Determine the (x, y) coordinate at the center of the cell enclosing the given text.  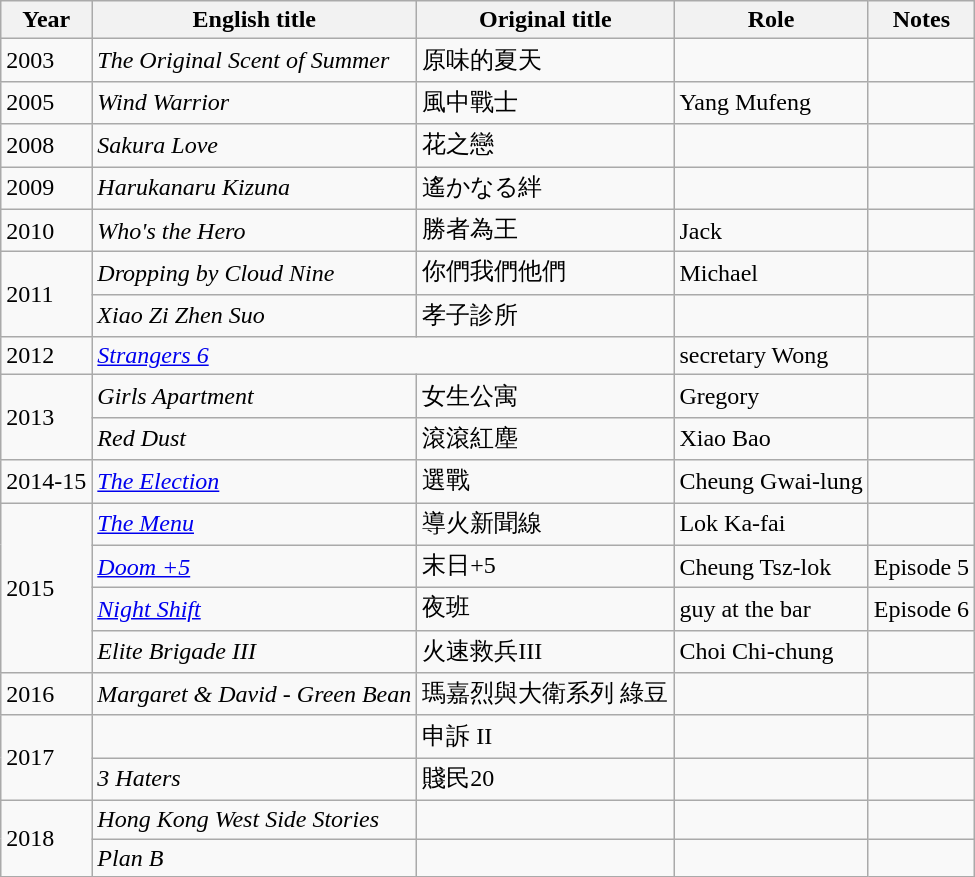
Cheung Gwai-lung (771, 482)
The Original Scent of Summer (254, 60)
3 Haters (254, 780)
2005 (46, 102)
Year (46, 20)
secretary Wong (771, 356)
Girls Apartment (254, 396)
The Election (254, 482)
Margaret & David - Green Bean (254, 694)
申訴 II (546, 736)
2016 (46, 694)
風中戰士 (546, 102)
2009 (46, 188)
滾滾紅塵 (546, 438)
Strangers 6 (383, 356)
末日+5 (546, 566)
Plan B (254, 857)
勝者為王 (546, 230)
Gregory (771, 396)
guy at the bar (771, 610)
Lok Ka-fai (771, 524)
2003 (46, 60)
Jack (771, 230)
Michael (771, 274)
2014-15 (46, 482)
Harukanaru Kizuna (254, 188)
2012 (46, 356)
2017 (46, 758)
原味的夏天 (546, 60)
Elite Brigade III (254, 652)
Choi Chi-chung (771, 652)
Role (771, 20)
夜班 (546, 610)
2011 (46, 294)
Who's the Hero (254, 230)
2015 (46, 587)
導火新聞線 (546, 524)
Doom +5 (254, 566)
Hong Kong West Side Stories (254, 819)
遙かなる絆 (546, 188)
English title (254, 20)
Dropping by Cloud Nine (254, 274)
火速救兵III (546, 652)
2018 (46, 838)
Red Dust (254, 438)
Original title (546, 20)
Xiao Zi Zhen Suo (254, 316)
2013 (46, 418)
花之戀 (546, 146)
瑪嘉烈與大衛系列 綠豆 (546, 694)
Episode 6 (921, 610)
女生公寓 (546, 396)
The Menu (254, 524)
Notes (921, 20)
Yang Mufeng (771, 102)
2010 (46, 230)
Night Shift (254, 610)
選戰 (546, 482)
Xiao Bao (771, 438)
2008 (46, 146)
孝子診所 (546, 316)
Sakura Love (254, 146)
賤民20 (546, 780)
Wind Warrior (254, 102)
Episode 5 (921, 566)
Cheung Tsz-lok (771, 566)
你們我們他們 (546, 274)
